Find where the given text appears and provide that cell's center as [X, Y] coordinate. 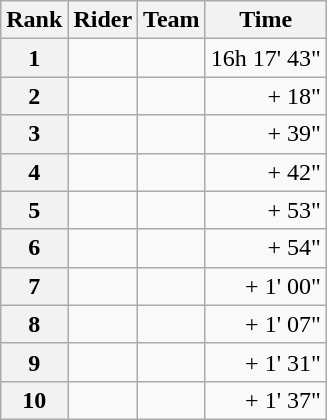
16h 17' 43" [266, 58]
5 [34, 210]
1 [34, 58]
2 [34, 96]
+ 1' 31" [266, 362]
+ 42" [266, 172]
Rider [103, 20]
6 [34, 248]
Time [266, 20]
+ 1' 07" [266, 324]
4 [34, 172]
10 [34, 400]
3 [34, 134]
9 [34, 362]
+ 53" [266, 210]
Rank [34, 20]
+ 39" [266, 134]
+ 54" [266, 248]
+ 1' 37" [266, 400]
8 [34, 324]
+ 18" [266, 96]
+ 1' 00" [266, 286]
7 [34, 286]
Team [172, 20]
